Return (X, Y) of the center of cell containing provided text 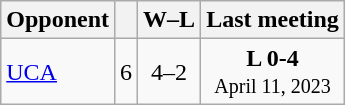
6 (126, 72)
W–L (170, 20)
Opponent (58, 20)
UCA (58, 72)
Last meeting (273, 20)
L 0-4April 11, 2023 (273, 72)
4–2 (170, 72)
